From the cell containing the given text, extract its center point as (X, Y) coordinate. 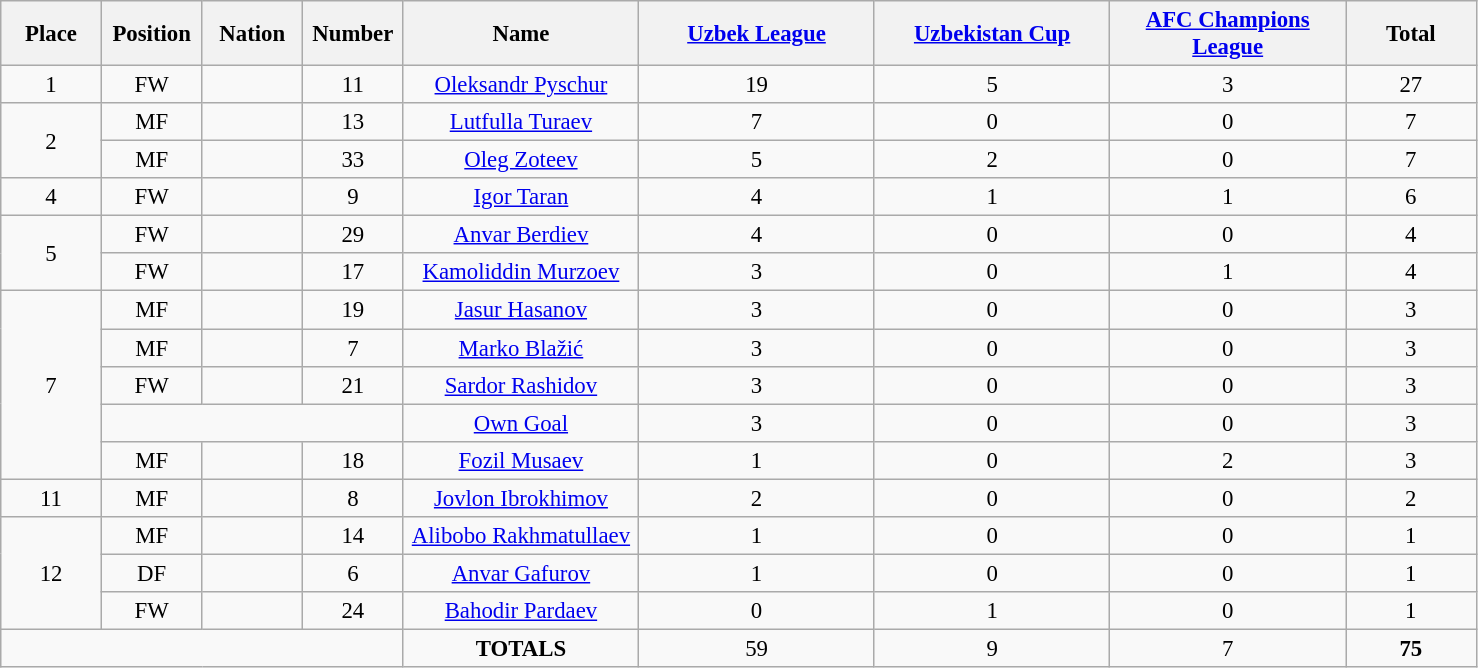
Igor Taran (521, 197)
Own Goal (521, 423)
75 (1412, 648)
27 (1412, 85)
59 (757, 648)
Alibobo Rakhmatullaev (521, 536)
Anvar Berdiev (521, 235)
29 (354, 235)
Uzbek League (757, 34)
Number (354, 34)
Fozil Musaev (521, 460)
17 (354, 273)
Kamoliddin Murzoev (521, 273)
Nation (252, 34)
AFC Champions League (1228, 34)
Oleg Zoteev (521, 160)
Position (152, 34)
14 (354, 536)
Jovlon Ibrokhimov (521, 498)
18 (354, 460)
Place (52, 34)
Anvar Gafurov (521, 573)
Name (521, 34)
Total (1412, 34)
Lutfulla Turaev (521, 122)
DF (152, 573)
13 (354, 122)
Bahodir Pardaev (521, 611)
TOTALS (521, 648)
Marko Blažić (521, 348)
8 (354, 498)
Oleksandr Pyschur (521, 85)
33 (354, 160)
Sardor Rashidov (521, 385)
21 (354, 385)
12 (52, 574)
Jasur Hasanov (521, 310)
24 (354, 611)
Uzbekistan Cup (992, 34)
